Capture the cell that displays the provided text and extract its [X, Y] central coordinate. 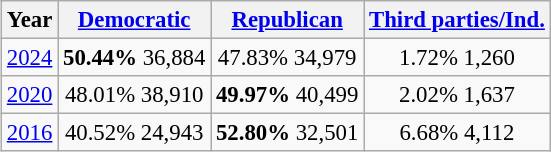
Third parties/Ind. [458, 20]
1.72% 1,260 [458, 58]
Year [30, 20]
52.80% 32,501 [288, 133]
2016 [30, 133]
2024 [30, 58]
2020 [30, 95]
Republican [288, 20]
50.44% 36,884 [134, 58]
Democratic [134, 20]
6.68% 4,112 [458, 133]
49.97% 40,499 [288, 95]
2.02% 1,637 [458, 95]
47.83% 34,979 [288, 58]
40.52% 24,943 [134, 133]
48.01% 38,910 [134, 95]
